Search for the cell housing the specified text and yield its (x, y) center coordinate. 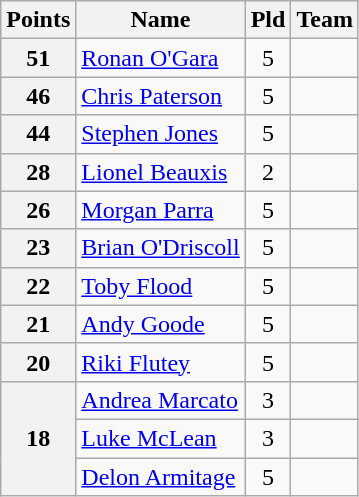
44 (38, 134)
Luke McLean (160, 438)
21 (38, 324)
Stephen Jones (160, 134)
Toby Flood (160, 286)
Brian O'Driscoll (160, 248)
Pld (268, 20)
Delon Armitage (160, 477)
51 (38, 58)
Riki Flutey (160, 362)
Andy Goode (160, 324)
Morgan Parra (160, 210)
22 (38, 286)
Team (325, 20)
Name (160, 20)
Chris Paterson (160, 96)
18 (38, 438)
23 (38, 248)
26 (38, 210)
46 (38, 96)
Lionel Beauxis (160, 172)
Points (38, 20)
Andrea Marcato (160, 400)
28 (38, 172)
2 (268, 172)
20 (38, 362)
Ronan O'Gara (160, 58)
